Detect which cell encompasses the target text, then output its (x, y) center coordinate. 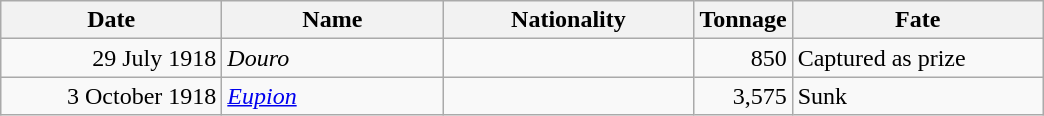
3 October 1918 (112, 96)
Sunk (918, 96)
3,575 (743, 96)
Date (112, 20)
Name (332, 20)
29 July 1918 (112, 58)
Douro (332, 58)
Eupion (332, 96)
Nationality (568, 20)
Fate (918, 20)
850 (743, 58)
Captured as prize (918, 58)
Tonnage (743, 20)
